Search for the cell housing the specified text and yield its [x, y] center coordinate. 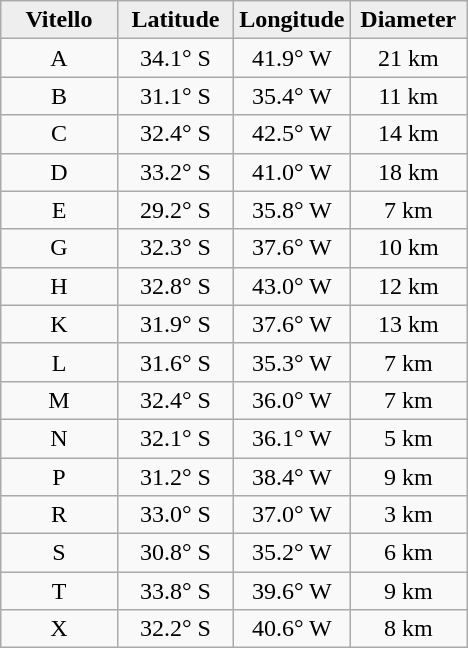
A [59, 58]
10 km [408, 248]
39.6° W [292, 591]
37.0° W [292, 515]
31.2° S [175, 477]
42.5° W [292, 134]
33.0° S [175, 515]
6 km [408, 553]
36.1° W [292, 438]
36.0° W [292, 400]
21 km [408, 58]
L [59, 362]
E [59, 210]
Longitude [292, 20]
Latitude [175, 20]
3 km [408, 515]
35.2° W [292, 553]
C [59, 134]
32.2° S [175, 629]
35.4° W [292, 96]
18 km [408, 172]
32.8° S [175, 286]
32.1° S [175, 438]
B [59, 96]
41.0° W [292, 172]
D [59, 172]
14 km [408, 134]
N [59, 438]
31.6° S [175, 362]
31.1° S [175, 96]
Vitello [59, 20]
35.3° W [292, 362]
T [59, 591]
30.8° S [175, 553]
X [59, 629]
S [59, 553]
Diameter [408, 20]
41.9° W [292, 58]
38.4° W [292, 477]
8 km [408, 629]
G [59, 248]
29.2° S [175, 210]
M [59, 400]
12 km [408, 286]
33.8° S [175, 591]
34.1° S [175, 58]
R [59, 515]
43.0° W [292, 286]
13 km [408, 324]
31.9° S [175, 324]
11 km [408, 96]
33.2° S [175, 172]
35.8° W [292, 210]
H [59, 286]
P [59, 477]
K [59, 324]
40.6° W [292, 629]
32.3° S [175, 248]
5 km [408, 438]
